Extract the (x, y) coordinate from the center of the cell holding the provided text.  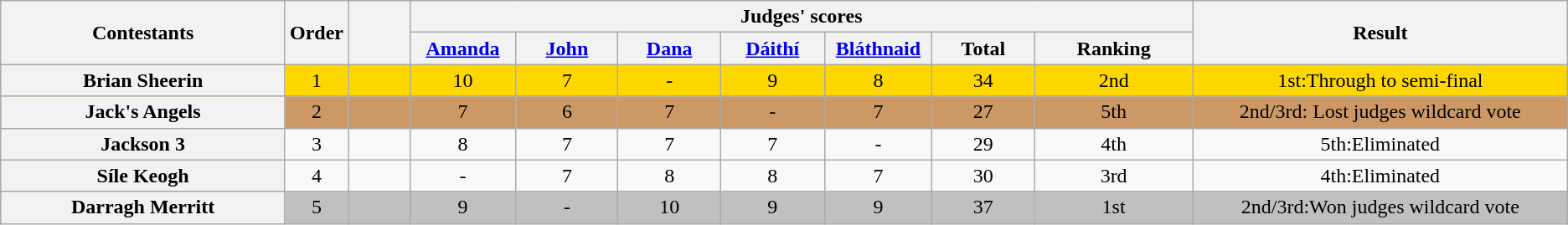
1st:Through to semi-final (1380, 80)
2nd/3rd: Lost judges wildcard vote (1380, 112)
3rd (1114, 176)
6 (567, 112)
Síle Keogh (143, 176)
5th:Eliminated (1380, 144)
Total (983, 49)
3 (317, 144)
Bláthnaid (878, 49)
Jackson 3 (143, 144)
4th:Eliminated (1380, 176)
Order (317, 33)
Contestants (143, 33)
Dáithí (772, 49)
John (567, 49)
2nd (1114, 80)
Jack's Angels (143, 112)
4 (317, 176)
2nd/3rd:Won judges wildcard vote (1380, 207)
1 (317, 80)
37 (983, 207)
34 (983, 80)
5 (317, 207)
Result (1380, 33)
Brian Sheerin (143, 80)
Amanda (462, 49)
1st (1114, 207)
Darragh Merritt (143, 207)
Dana (669, 49)
29 (983, 144)
2 (317, 112)
4th (1114, 144)
Ranking (1114, 49)
30 (983, 176)
5th (1114, 112)
Judges' scores (801, 17)
27 (983, 112)
